Find where the given text appears and provide that cell's center as (X, Y) coordinate. 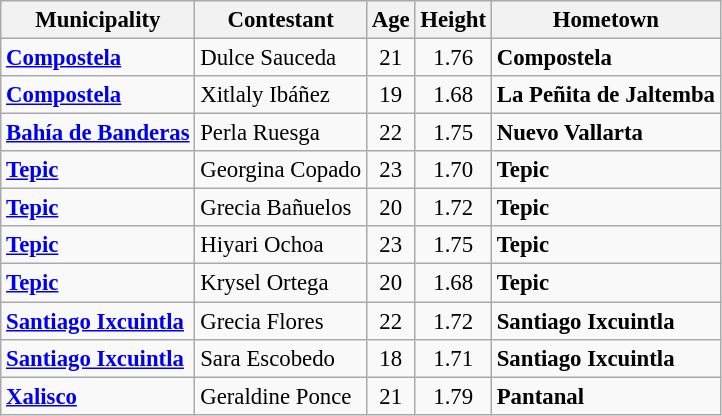
Height (453, 20)
19 (390, 95)
Geraldine Ponce (281, 396)
Perla Ruesga (281, 133)
Dulce Sauceda (281, 58)
Municipality (98, 20)
1.71 (453, 358)
Xalisco (98, 396)
1.70 (453, 170)
Grecia Bañuelos (281, 208)
Sara Escobedo (281, 358)
Nuevo Vallarta (606, 133)
Age (390, 20)
Hiyari Ochoa (281, 245)
Pantanal (606, 396)
Bahía de Banderas (98, 133)
18 (390, 358)
Georgina Copado (281, 170)
Grecia Flores (281, 321)
Hometown (606, 20)
1.76 (453, 58)
La Peñita de Jaltemba (606, 95)
1.79 (453, 396)
Contestant (281, 20)
Xitlaly Ibáñez (281, 95)
Krysel Ortega (281, 283)
